From the cell containing the given text, extract its center point as (x, y) coordinate. 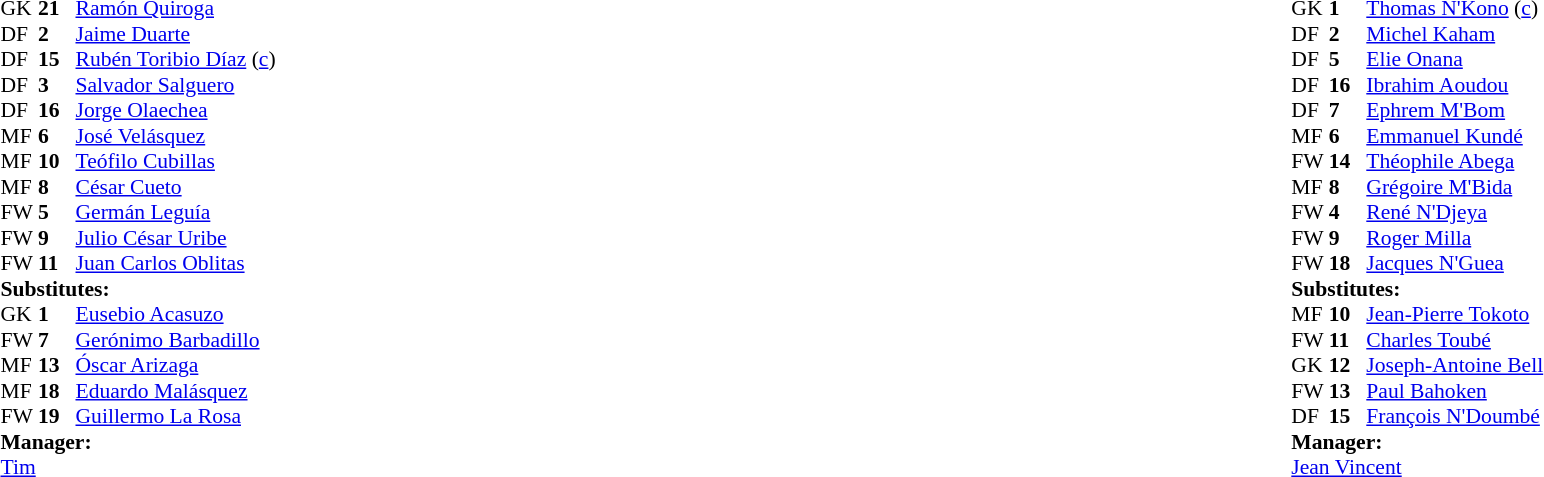
Eduardo Malásquez (176, 391)
René N'Djeya (1454, 213)
José Velásquez (176, 136)
Grégoire M'Bida (1454, 187)
Óscar Arizaga (176, 365)
Teófilo Cubillas (176, 161)
Gerónimo Barbadillo (176, 340)
Eusebio Acasuzo (176, 315)
4 (1348, 213)
Julio César Uribe (176, 238)
Michel Kaham (1454, 34)
Paul Bahoken (1454, 391)
Théophile Abega (1454, 161)
Ibrahim Aoudou (1454, 85)
Germán Leguía (176, 213)
Jaime Duarte (176, 34)
Joseph-Antoine Bell (1454, 365)
Guillermo La Rosa (176, 417)
Emmanuel Kundé (1454, 136)
Elie Onana (1454, 59)
12 (1348, 365)
1 (57, 315)
14 (1348, 161)
Jorge Olaechea (176, 111)
Rubén Toribio Díaz (c) (176, 59)
Jacques N'Guea (1454, 263)
Juan Carlos Oblitas (176, 263)
Jean-Pierre Tokoto (1454, 315)
19 (57, 417)
Salvador Salguero (176, 85)
Roger Milla (1454, 238)
François N'Doumbé (1454, 417)
César Cueto (176, 187)
Ephrem M'Bom (1454, 111)
3 (57, 85)
Charles Toubé (1454, 340)
